Return [X, Y] of the center of cell containing provided text 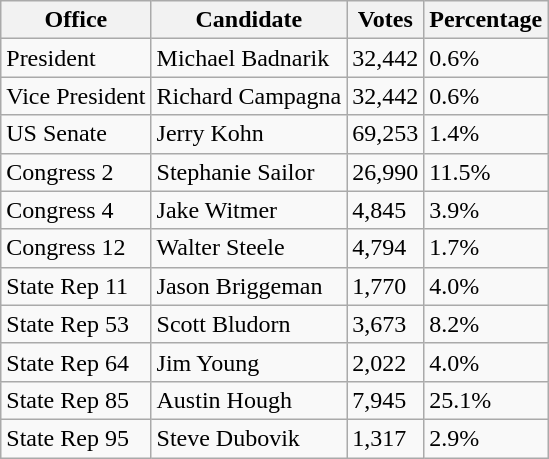
Congress 12 [76, 248]
3.9% [486, 210]
Office [76, 20]
11.5% [486, 172]
Jason Briggeman [249, 286]
Walter Steele [249, 248]
Percentage [486, 20]
Scott Bludorn [249, 324]
1.7% [486, 248]
4,845 [386, 210]
State Rep 85 [76, 400]
State Rep 95 [76, 438]
US Senate [76, 134]
Stephanie Sailor [249, 172]
Jerry Kohn [249, 134]
State Rep 53 [76, 324]
Votes [386, 20]
3,673 [386, 324]
Jim Young [249, 362]
Candidate [249, 20]
Austin Hough [249, 400]
69,253 [386, 134]
8.2% [486, 324]
1,770 [386, 286]
President [76, 58]
Steve Dubovik [249, 438]
State Rep 64 [76, 362]
Vice President [76, 96]
1,317 [386, 438]
Jake Witmer [249, 210]
Congress 2 [76, 172]
2,022 [386, 362]
Congress 4 [76, 210]
2.9% [486, 438]
Michael Badnarik [249, 58]
7,945 [386, 400]
4,794 [386, 248]
25.1% [486, 400]
26,990 [386, 172]
Richard Campagna [249, 96]
1.4% [486, 134]
State Rep 11 [76, 286]
